Provide the (X, Y) coordinate of the cell's center where the given text is located.  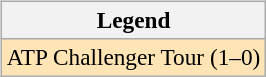
ATP Challenger Tour (1–0) (133, 57)
Legend (133, 20)
